From the cell containing the given text, extract its center point as (x, y) coordinate. 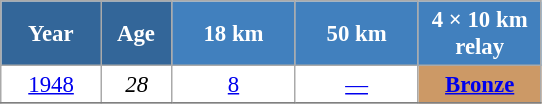
1948 (52, 85)
Year (52, 34)
50 km (356, 34)
18 km (234, 34)
28 (136, 85)
— (356, 85)
8 (234, 85)
Bronze (480, 85)
Age (136, 34)
4 × 10 km relay (480, 34)
